Identify which cell holds the provided text, then report its (X, Y) central coordinate. 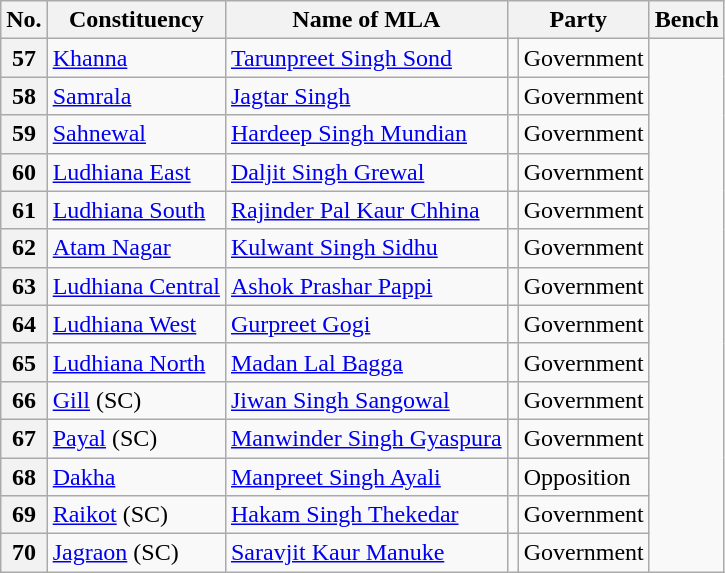
Jiwan Singh Sangowal (366, 400)
Payal (SC) (136, 438)
Dakha (136, 477)
67 (24, 438)
Samrala (136, 96)
Hardeep Singh Mundian (366, 134)
Raikot (SC) (136, 515)
64 (24, 324)
Name of MLA (366, 20)
Ludhiana Central (136, 286)
Hakam Singh Thekedar (366, 515)
Constituency (136, 20)
63 (24, 286)
Gill (SC) (136, 400)
62 (24, 248)
58 (24, 96)
Ludhiana South (136, 210)
Daljit Singh Grewal (366, 172)
61 (24, 210)
Jagraon (SC) (136, 553)
Opposition (584, 477)
Ludhiana East (136, 172)
Ludhiana North (136, 362)
57 (24, 58)
65 (24, 362)
Manpreet Singh Ayali (366, 477)
Gurpreet Gogi (366, 324)
Sahnewal (136, 134)
Manwinder Singh Gyaspura (366, 438)
Madan Lal Bagga (366, 362)
69 (24, 515)
Atam Nagar (136, 248)
No. (24, 20)
Tarunpreet Singh Sond (366, 58)
68 (24, 477)
Jagtar Singh (366, 96)
Khanna (136, 58)
60 (24, 172)
59 (24, 134)
Party (578, 20)
70 (24, 553)
Ludhiana West (136, 324)
Bench (686, 20)
Rajinder Pal Kaur Chhina (366, 210)
Kulwant Singh Sidhu (366, 248)
66 (24, 400)
Saravjit Kaur Manuke (366, 553)
Ashok Prashar Pappi (366, 286)
